Determine the [X, Y] coordinate at the center of the cell enclosing the given text.  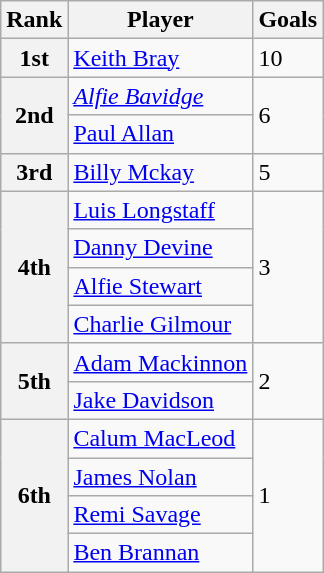
Player [160, 20]
Goals [288, 20]
Billy Mckay [160, 172]
Luis Longstaff [160, 210]
1st [34, 58]
James Nolan [160, 477]
5 [288, 172]
5th [34, 381]
Jake Davidson [160, 400]
Calum MacLeod [160, 438]
Keith Bray [160, 58]
Alfie Bavidge [160, 96]
2nd [34, 115]
Rank [34, 20]
2 [288, 381]
4th [34, 267]
6 [288, 115]
Adam Mackinnon [160, 362]
Charlie Gilmour [160, 324]
Alfie Stewart [160, 286]
3 [288, 267]
1 [288, 495]
10 [288, 58]
Danny Devine [160, 248]
Paul Allan [160, 134]
Ben Brannan [160, 553]
6th [34, 495]
Remi Savage [160, 515]
3rd [34, 172]
